Find where the given text appears and provide that cell's center as [X, Y] coordinate. 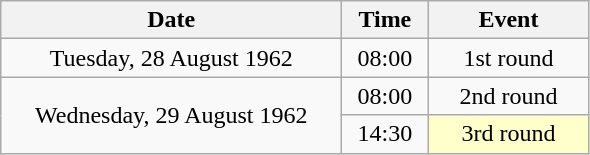
Tuesday, 28 August 1962 [172, 58]
Date [172, 20]
2nd round [508, 96]
14:30 [385, 134]
Event [508, 20]
3rd round [508, 134]
Time [385, 20]
1st round [508, 58]
Wednesday, 29 August 1962 [172, 115]
